Determine the [x, y] coordinate at the center of the cell enclosing the given text.  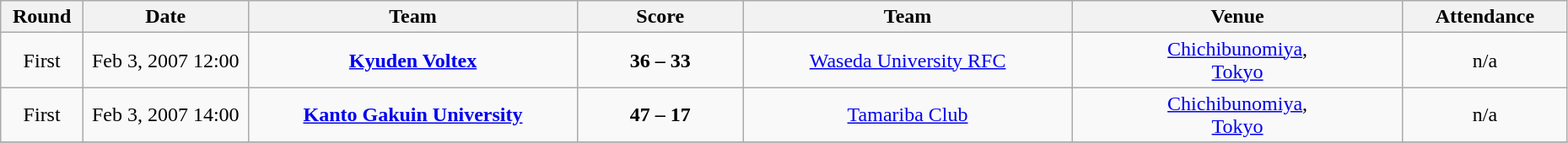
Kyuden Voltex [413, 61]
Waseda University RFC [908, 61]
Feb 3, 2007 14:00 [165, 114]
Attendance [1485, 17]
Feb 3, 2007 12:00 [165, 61]
Round [42, 17]
Score [660, 17]
Venue [1238, 17]
36 – 33 [660, 61]
47 – 17 [660, 114]
Date [165, 17]
Tamariba Club [908, 114]
Kanto Gakuin University [413, 114]
